Pinpoint the cell where the given text exists, returning its (x, y) midpoint coordinate. 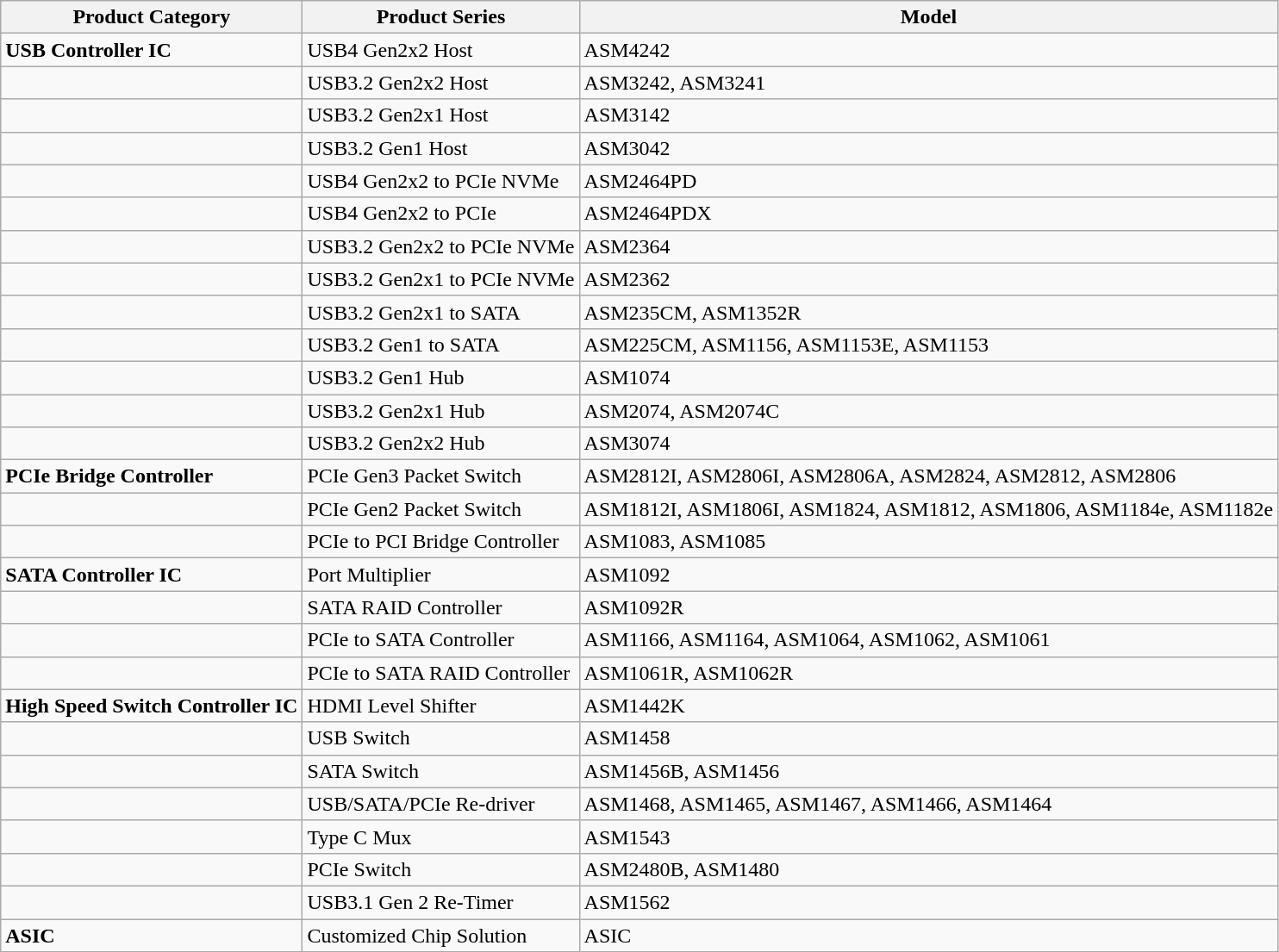
USB3.2 Gen2x2 Hub (441, 444)
USB4 Gen2x2 Host (441, 50)
ASM1083, ASM1085 (929, 542)
SATA RAID Controller (441, 607)
ASM1074 (929, 377)
USB3.2 Gen2x2 Host (441, 83)
ASM2480B, ASM1480 (929, 869)
ASM2812I, ASM2806I, ASM2806A, ASM2824, ASM2812, ASM2806 (929, 476)
ASM1456B, ASM1456 (929, 771)
PCIe to SATA Controller (441, 640)
USB Switch (441, 738)
SATA Controller IC (152, 575)
ASM1458 (929, 738)
USB4 Gen2x2 to PCIe (441, 214)
ASM2364 (929, 246)
PCIe Bridge Controller (152, 476)
ASM1543 (929, 837)
USB4 Gen2x2 to PCIe NVMe (441, 181)
USB3.1 Gen 2 Re-Timer (441, 902)
PCIe Switch (441, 869)
PCIe to PCI Bridge Controller (441, 542)
USB3.2 Gen2x2 to PCIe NVMe (441, 246)
Product Category (152, 17)
USB3.2 Gen2x1 to PCIe NVMe (441, 279)
PCIe to SATA RAID Controller (441, 673)
ASM2464PDX (929, 214)
Type C Mux (441, 837)
USB3.2 Gen1 Hub (441, 377)
ASM1812I, ASM1806I, ASM1824, ASM1812, ASM1806, ASM1184e, ASM1182e (929, 509)
ASM1442K (929, 706)
ASM1166, ASM1164, ASM1064, ASM1062, ASM1061 (929, 640)
Model (929, 17)
USB3.2 Gen2x1 Host (441, 115)
ASM1468, ASM1465, ASM1467, ASM1466, ASM1464 (929, 804)
ASM3142 (929, 115)
USB3.2 Gen2x1 Hub (441, 411)
USB/SATA/PCIe Re-driver (441, 804)
USB3.2 Gen1 to SATA (441, 345)
HDMI Level Shifter (441, 706)
ASM3242, ASM3241 (929, 83)
ASM3074 (929, 444)
ASM1092 (929, 575)
Port Multiplier (441, 575)
PCIe Gen3 Packet Switch (441, 476)
PCIe Gen2 Packet Switch (441, 509)
ASM2464PD (929, 181)
ASM1562 (929, 902)
USB3.2 Gen2x1 to SATA (441, 312)
High Speed Switch Controller IC (152, 706)
USB3.2 Gen1 Host (441, 148)
USB Controller IC (152, 50)
ASM4242 (929, 50)
Product Series (441, 17)
ASM1092R (929, 607)
ASM2362 (929, 279)
SATA Switch (441, 771)
ASM1061R, ASM1062R (929, 673)
ASM3042 (929, 148)
ASM225CM, ASM1156, ASM1153E, ASM1153 (929, 345)
ASM235CM, ASM1352R (929, 312)
Customized Chip Solution (441, 935)
ASM2074, ASM2074C (929, 411)
